Provide the (x, y) coordinate of the cell's center where the given text is located.  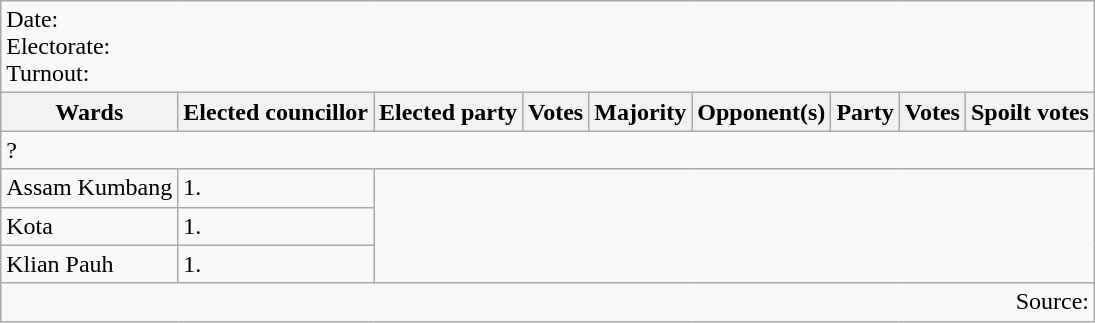
Majority (640, 112)
Wards (90, 112)
Source: (548, 302)
Assam Kumbang (90, 188)
Spoilt votes (1030, 112)
Opponent(s) (762, 112)
Klian Pauh (90, 264)
Party (865, 112)
? (548, 150)
Date: Electorate: Turnout: (548, 47)
Elected councillor (276, 112)
Kota (90, 226)
Elected party (448, 112)
